Find where the given text appears and provide that cell's center as [X, Y] coordinate. 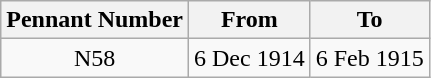
N58 [95, 58]
6 Feb 1915 [370, 58]
6 Dec 1914 [249, 58]
From [249, 20]
To [370, 20]
Pennant Number [95, 20]
